Find where the given text appears and provide that cell's center as (X, Y) coordinate. 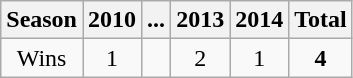
Wins (42, 58)
... (156, 20)
2010 (112, 20)
Total (321, 20)
2014 (260, 20)
Season (42, 20)
2 (200, 58)
4 (321, 58)
2013 (200, 20)
